From the cell containing the given text, extract its center point as (X, Y) coordinate. 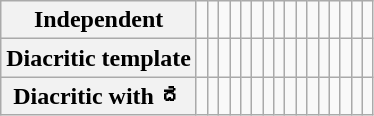
Diacritic template (99, 58)
Diacritic with ದ (99, 96)
Independent (99, 20)
